Scan for the cell matching the given text and deliver its (X, Y) coordinate at center. 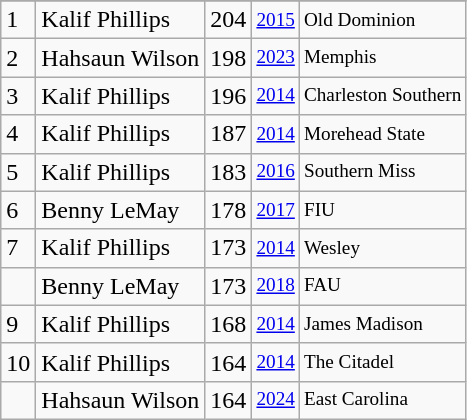
4 (18, 134)
The Citadel (382, 362)
2016 (276, 172)
Charleston Southern (382, 96)
2015 (276, 20)
9 (18, 324)
178 (228, 210)
Southern Miss (382, 172)
East Carolina (382, 400)
183 (228, 172)
2 (18, 58)
5 (18, 172)
198 (228, 58)
Old Dominion (382, 20)
7 (18, 248)
2024 (276, 400)
3 (18, 96)
10 (18, 362)
James Madison (382, 324)
FAU (382, 286)
Morehead State (382, 134)
196 (228, 96)
FIU (382, 210)
Wesley (382, 248)
187 (228, 134)
1 (18, 20)
2018 (276, 286)
2023 (276, 58)
168 (228, 324)
6 (18, 210)
Memphis (382, 58)
204 (228, 20)
2017 (276, 210)
